Return (x, y) of the center of cell containing provided text 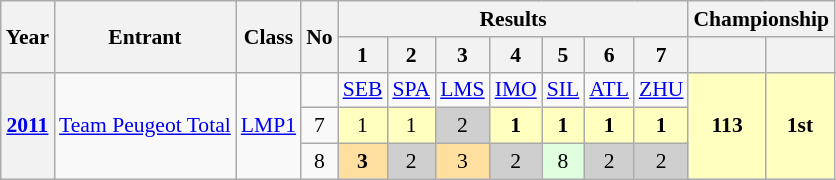
ATL (609, 90)
Team Peugeot Total (145, 126)
IMO (516, 90)
Class (268, 36)
Entrant (145, 36)
LMP1 (268, 126)
SEB (363, 90)
113 (726, 126)
6 (609, 55)
1st (800, 126)
Championship (761, 19)
ZHU (661, 90)
2011 (28, 126)
5 (564, 55)
LMS (462, 90)
SIL (564, 90)
Results (514, 19)
4 (516, 55)
SPA (411, 90)
No (320, 36)
Year (28, 36)
